Return (X, Y) of the center of cell containing provided text 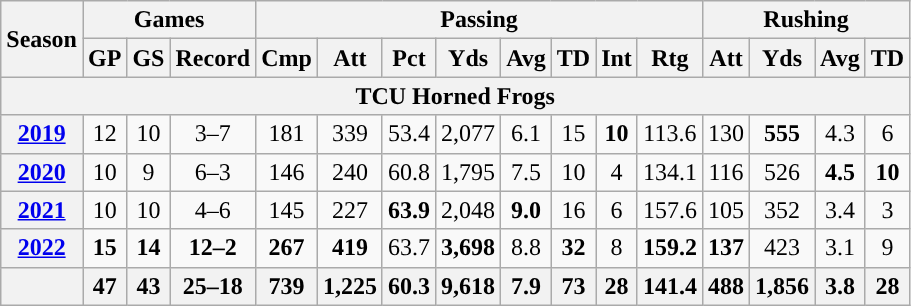
141.4 (670, 286)
2022 (42, 248)
63.9 (408, 210)
7.5 (526, 172)
GP (104, 58)
4.5 (840, 172)
3,698 (468, 248)
8 (617, 248)
240 (350, 172)
3 (887, 210)
Season (42, 39)
14 (148, 248)
181 (287, 134)
9,618 (468, 286)
488 (726, 286)
1,856 (782, 286)
157.6 (670, 210)
2,048 (468, 210)
Passing (480, 20)
12 (104, 134)
526 (782, 172)
7.9 (526, 286)
146 (287, 172)
739 (287, 286)
3–7 (213, 134)
Record (213, 58)
32 (573, 248)
159.2 (670, 248)
GS (148, 58)
137 (726, 248)
3.8 (840, 286)
105 (726, 210)
116 (726, 172)
Rtg (670, 58)
6–3 (213, 172)
227 (350, 210)
267 (287, 248)
352 (782, 210)
3.1 (840, 248)
2021 (42, 210)
8.8 (526, 248)
339 (350, 134)
Games (168, 20)
419 (350, 248)
555 (782, 134)
134.1 (670, 172)
Pct (408, 58)
Rushing (806, 20)
4–6 (213, 210)
73 (573, 286)
1,225 (350, 286)
12–2 (213, 248)
4 (617, 172)
63.7 (408, 248)
113.6 (670, 134)
4.3 (840, 134)
130 (726, 134)
43 (148, 286)
53.4 (408, 134)
16 (573, 210)
3.4 (840, 210)
25–18 (213, 286)
2019 (42, 134)
145 (287, 210)
2020 (42, 172)
9.0 (526, 210)
1,795 (468, 172)
2,077 (468, 134)
60.8 (408, 172)
Cmp (287, 58)
423 (782, 248)
TCU Horned Frogs (456, 96)
Int (617, 58)
6.1 (526, 134)
47 (104, 286)
60.3 (408, 286)
